Search for the cell housing the specified text and yield its [X, Y] center coordinate. 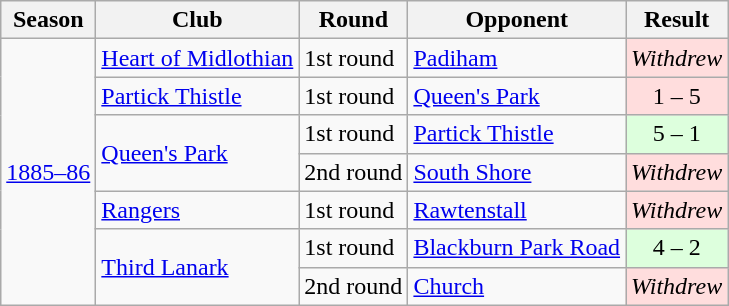
Third Lanark [198, 267]
Season [48, 20]
Result [677, 20]
5 – 1 [677, 134]
Church [517, 286]
1 – 5 [677, 96]
Rawtenstall [517, 210]
Padiham [517, 58]
1885–86 [48, 172]
Opponent [517, 20]
Club [198, 20]
4 – 2 [677, 248]
South Shore [517, 172]
Blackburn Park Road [517, 248]
Round [354, 20]
Rangers [198, 210]
Heart of Midlothian [198, 58]
